Capture the cell that displays the provided text and extract its (X, Y) central coordinate. 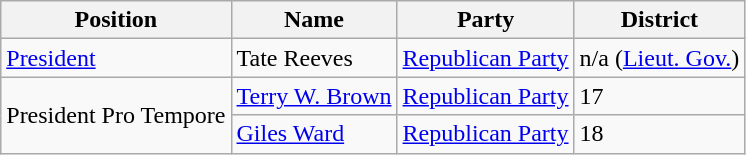
17 (660, 96)
President (116, 58)
18 (660, 134)
Position (116, 20)
n/a (Lieut. Gov.) (660, 58)
Giles Ward (314, 134)
President Pro Tempore (116, 115)
Party (486, 20)
Name (314, 20)
Tate Reeves (314, 58)
Terry W. Brown (314, 96)
District (660, 20)
